Search for the cell housing the specified text and yield its (X, Y) center coordinate. 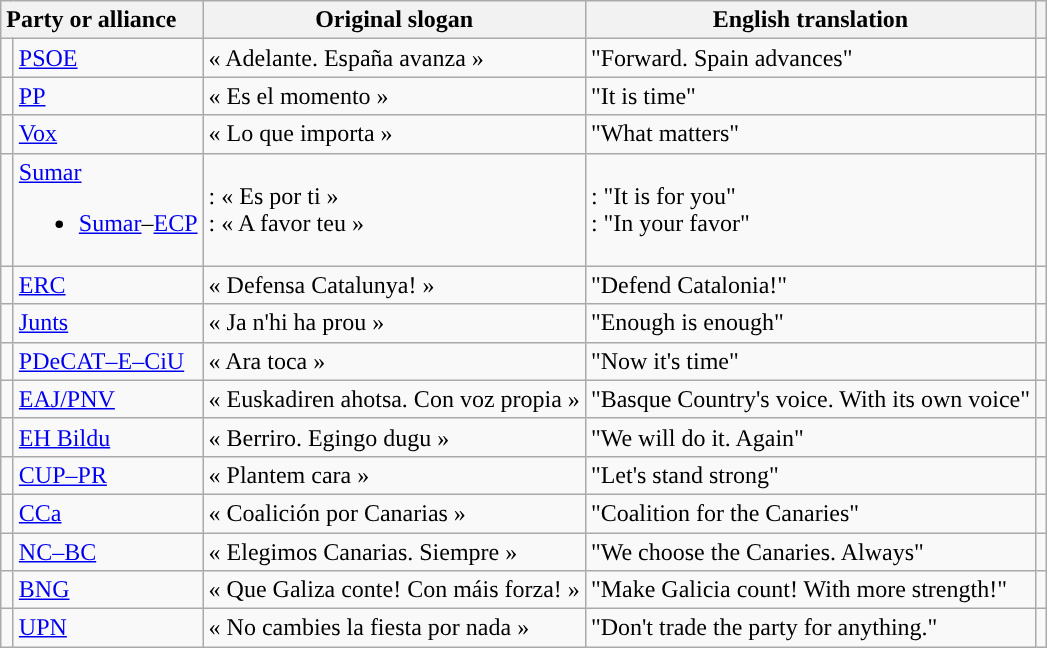
PSOE (108, 58)
UPN (108, 628)
« Elegimos Canarias. Siempre » (394, 551)
« No cambies la fiesta por nada » (394, 628)
"It is time" (810, 96)
"What matters" (810, 134)
English translation (810, 20)
"Don't trade the party for anything." (810, 628)
« Berriro. Egingo dugu » (394, 437)
"Basque Country's voice. With its own voice" (810, 399)
« Coalición por Canarias » (394, 513)
« Plantem cara » (394, 475)
« Lo que importa » (394, 134)
« Defensa Catalunya! » (394, 285)
« Es el momento » (394, 96)
"Defend Catalonia!" (810, 285)
Party or alliance (102, 20)
"Let's stand strong" (810, 475)
PP (108, 96)
"Now it's time" (810, 361)
"Enough is enough" (810, 323)
« Adelante. España avanza » (394, 58)
CUP–PR (108, 475)
« Que Galiza conte! Con máis forza! » (394, 590)
NC–BC (108, 551)
EH Bildu (108, 437)
"Coalition for the Canaries" (810, 513)
EAJ/PNV (108, 399)
Vox (108, 134)
: « Es por ti » : « A favor teu » (394, 210)
ERC (108, 285)
Junts (108, 323)
"We choose the Canaries. Always" (810, 551)
"We will do it. Again" (810, 437)
"Make Galicia count! With more strength!" (810, 590)
: "It is for you" : "In your favor" (810, 210)
CCa (108, 513)
« Euskadiren ahotsa. Con voz propia » (394, 399)
PDeCAT–E–CiU (108, 361)
« Ja n'hi ha prou » (394, 323)
"Forward. Spain advances" (810, 58)
Original slogan (394, 20)
SumarSumar–ECP (108, 210)
« Ara toca » (394, 361)
BNG (108, 590)
